Determine the (x, y) coordinate at the center of the cell enclosing the given text.  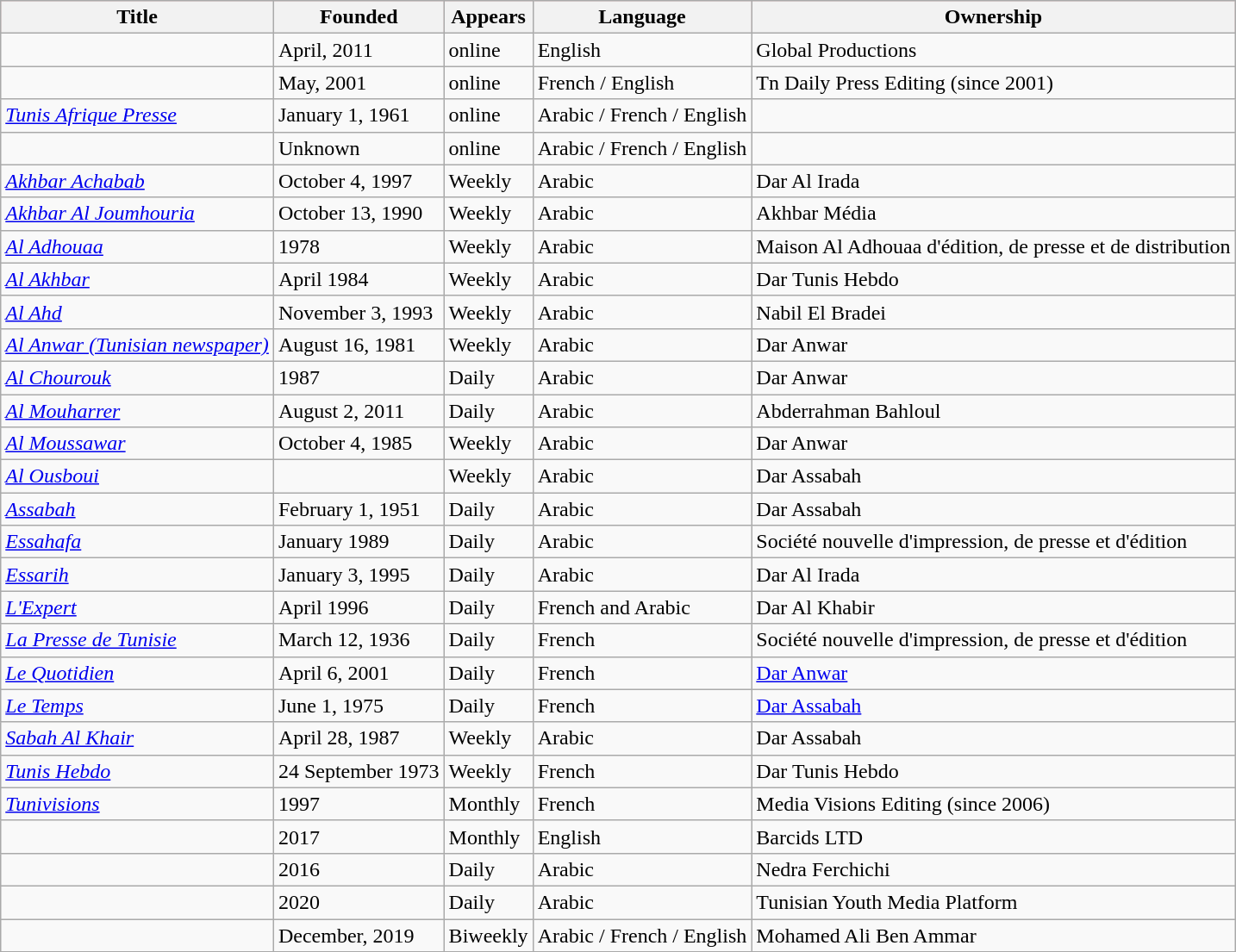
Tunivisions (138, 804)
Al Anwar (Tunisian newspaper) (138, 345)
Tn Daily Press Editing (since 2001) (993, 83)
Akhbar Achabab (138, 181)
Al Mouharrer (138, 411)
December, 2019 (359, 935)
October 4, 1985 (359, 444)
April 1996 (359, 607)
April 1984 (359, 279)
Tunis Afrique Presse (138, 115)
La Presse de Tunisie (138, 640)
Essahafa (138, 542)
Al Chourouk (138, 377)
Assabah (138, 509)
French and Arabic (642, 607)
Al Ahd (138, 312)
Barcids LTD (993, 837)
Al Adhouaa (138, 246)
Abderrahman Bahloul (993, 411)
June 1, 1975 (359, 706)
Media Visions Editing (since 2006) (993, 804)
1978 (359, 246)
Nedra Ferchichi (993, 869)
24 September 1973 (359, 771)
Nabil El Bradei (993, 312)
October 13, 1990 (359, 214)
April 6, 2001 (359, 673)
Global Productions (993, 50)
April 28, 1987 (359, 738)
French / English (642, 83)
Language (642, 17)
Ownership (993, 17)
August 16, 1981 (359, 345)
October 4, 1997 (359, 181)
January 1989 (359, 542)
August 2, 2011 (359, 411)
Tunis Hebdo (138, 771)
Biweekly (488, 935)
Tunisian Youth Media Platform (993, 902)
Maison Al Adhouaa d'édition, de presse et de distribution (993, 246)
January 3, 1995 (359, 575)
January 1, 1961 (359, 115)
March 12, 1936 (359, 640)
1987 (359, 377)
1997 (359, 804)
Akhbar Al Joumhouria (138, 214)
L'Expert (138, 607)
Le Quotidien (138, 673)
May, 2001 (359, 83)
2017 (359, 837)
2020 (359, 902)
Al Akhbar (138, 279)
November 3, 1993 (359, 312)
Appears (488, 17)
Al Ousboui (138, 476)
Sabah Al Khair (138, 738)
Unknown (359, 148)
Akhbar Média (993, 214)
Founded (359, 17)
Mohamed Ali Ben Ammar (993, 935)
February 1, 1951 (359, 509)
2016 (359, 869)
April, 2011 (359, 50)
Essarih (138, 575)
Dar Al Khabir (993, 607)
Al Moussawar (138, 444)
Title (138, 17)
Le Temps (138, 706)
